Provide the [X, Y] coordinate of the cell's center where the given text is located.  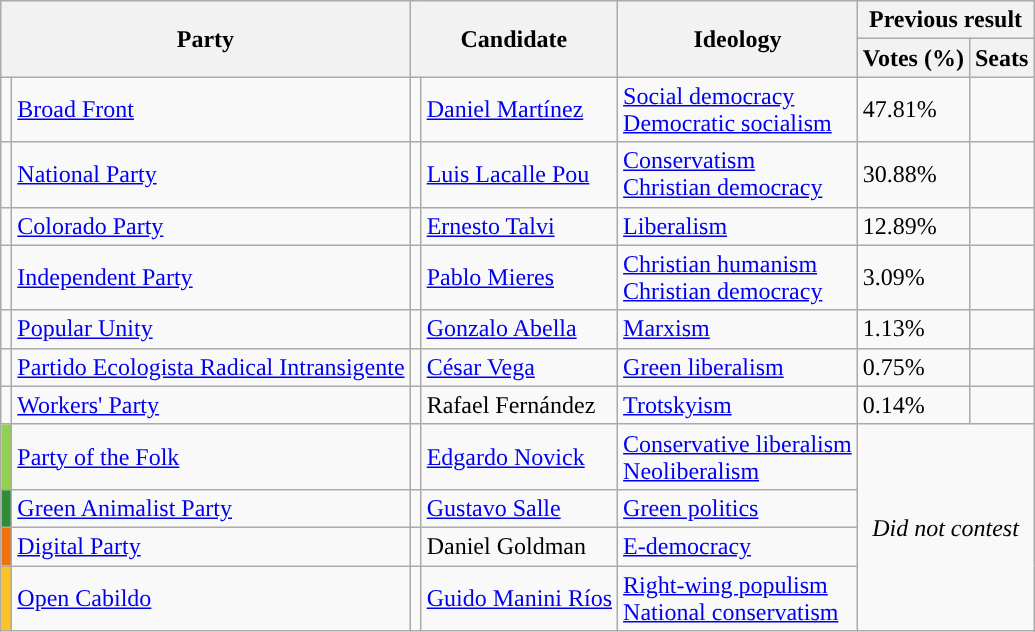
Guido Manini Ríos [519, 598]
Votes (%) [913, 58]
Popular Unity [211, 329]
Open Cabildo [211, 598]
0.14% [913, 405]
Digital Party [211, 546]
Social democracyDemocratic socialism [738, 110]
Ideology [738, 39]
Candidate [514, 39]
3.09% [913, 278]
Ernesto Talvi [519, 226]
Marxism [738, 329]
Daniel Goldman [519, 546]
Green politics [738, 508]
Edgardo Novick [519, 456]
Seats [1001, 58]
1.13% [913, 329]
National Party [211, 174]
Did not contest [946, 527]
Partido Ecologista Radical Intransigente [211, 367]
Rafael Fernández [519, 405]
Luis Lacalle Pou [519, 174]
Gustavo Salle [519, 508]
Party [206, 39]
César Vega [519, 367]
Liberalism [738, 226]
12.89% [913, 226]
30.88% [913, 174]
Green Animalist Party [211, 508]
Green liberalism [738, 367]
Conservative liberalismNeoliberalism [738, 456]
47.81% [913, 110]
Trotskyism [738, 405]
Colorado Party [211, 226]
Right-wing populismNational conservatism [738, 598]
Pablo Mieres [519, 278]
Independent Party [211, 278]
E-democracy [738, 546]
Daniel Martínez [519, 110]
Christian humanismChristian democracy [738, 278]
Party of the Folk [211, 456]
Broad Front [211, 110]
ConservatismChristian democracy [738, 174]
Gonzalo Abella [519, 329]
Previous result [946, 20]
0.75% [913, 367]
Workers' Party [211, 405]
